Return the (x, y) coordinate for the center point of the cell that contains the specified text.  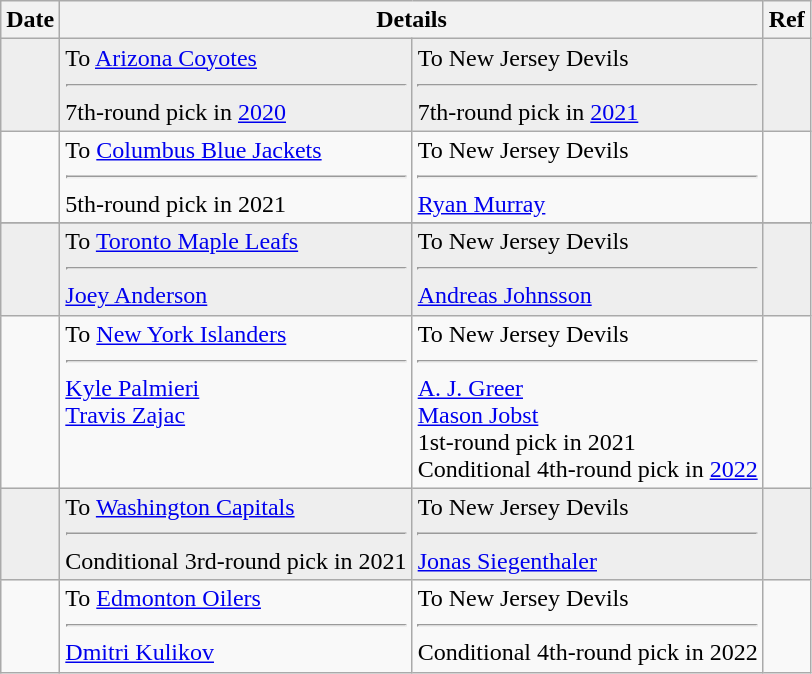
To New Jersey DevilsAndreas Johnsson (588, 269)
To New Jersey DevilsRyan Murray (588, 177)
Date (30, 20)
To New Jersey DevilsA. J. GreerMason Jobst1st-round pick in 2021Conditional 4th-round pick in 2022 (588, 402)
To Columbus Blue Jackets5th-round pick in 2021 (236, 177)
To New York IslandersKyle PalmieriTravis Zajac (236, 402)
To New Jersey Devils7th-round pick in 2021 (588, 85)
To Toronto Maple LeafsJoey Anderson (236, 269)
To New Jersey DevilsJonas Siegenthaler (588, 534)
To New Jersey DevilsConditional 4th-round pick in 2022 (588, 626)
To Washington CapitalsConditional 3rd-round pick in 2021 (236, 534)
To Edmonton OilersDmitri Kulikov (236, 626)
To Arizona Coyotes7th-round pick in 2020 (236, 85)
Ref (786, 20)
Details (412, 20)
